Provide the [x, y] coordinate of the cell's center where the given text is located.  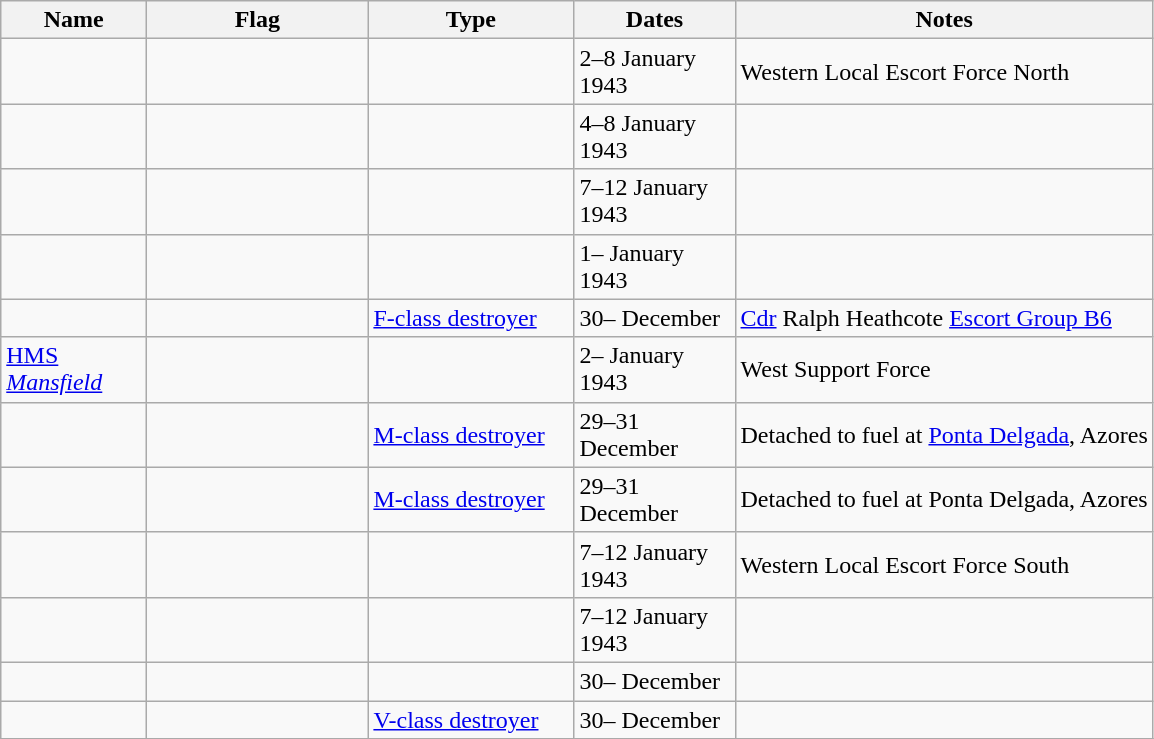
Cdr Ralph Heathcote Escort Group B6 [944, 318]
4–8 January 1943 [654, 136]
2– January 1943 [654, 370]
Flag [258, 20]
Western Local Escort Force North [944, 72]
F-class destroyer [471, 318]
West Support Force [944, 370]
Dates [654, 20]
1– January 1943 [654, 266]
Notes [944, 20]
2–8 January 1943 [654, 72]
Name [74, 20]
Western Local Escort Force South [944, 564]
Type [471, 20]
V-class destroyer [471, 719]
HMS Mansfield [74, 370]
